Find where the given text appears and provide that cell's center as [x, y] coordinate. 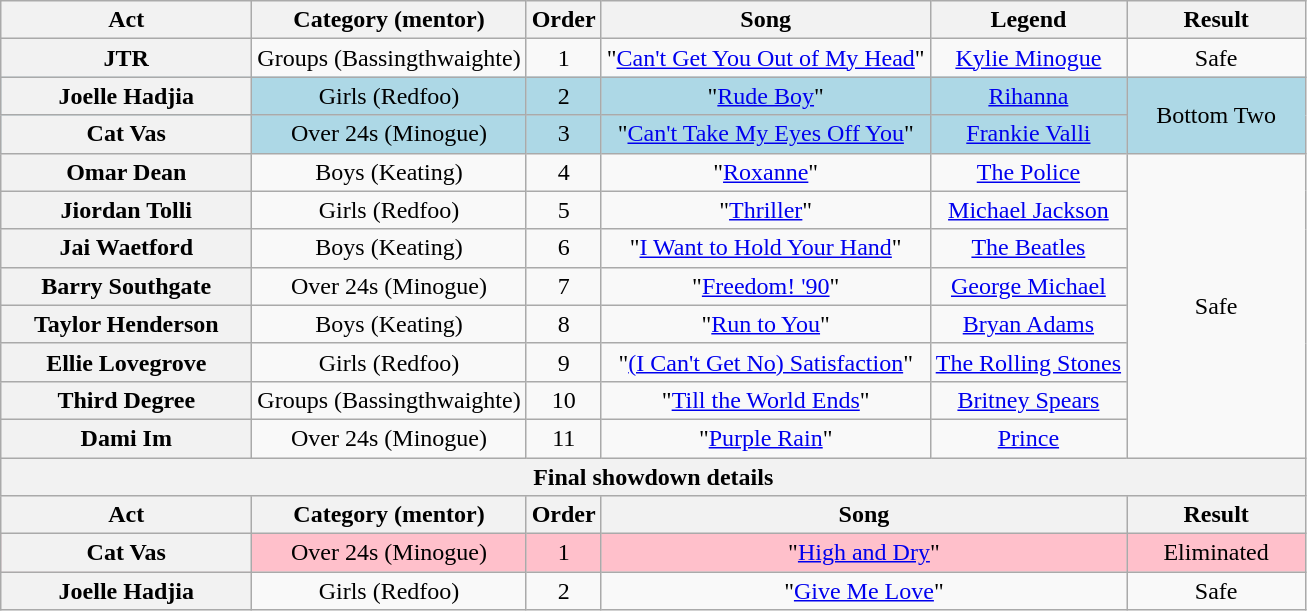
Bryan Adams [1028, 324]
Omar Dean [126, 172]
"Can't Take My Eyes Off You" [766, 134]
Kylie Minogue [1028, 58]
10 [564, 400]
Michael Jackson [1028, 210]
"Freedom! '90" [766, 286]
"Rude Boy" [766, 96]
Ellie Lovegrove [126, 362]
Taylor Henderson [126, 324]
Eliminated [1216, 553]
Britney Spears [1028, 400]
4 [564, 172]
The Beatles [1028, 248]
Jai Waetford [126, 248]
Frankie Valli [1028, 134]
Rihanna [1028, 96]
9 [564, 362]
JTR [126, 58]
"I Want to Hold Your Hand" [766, 248]
The Rolling Stones [1028, 362]
Legend [1028, 20]
"Run to You" [766, 324]
Bottom Two [1216, 115]
Prince [1028, 438]
The Police [1028, 172]
Third Degree [126, 400]
"(I Can't Get No) Satisfaction" [766, 362]
Jiordan Tolli [126, 210]
3 [564, 134]
Final showdown details [654, 477]
"Thriller" [766, 210]
6 [564, 248]
11 [564, 438]
7 [564, 286]
"Can't Get You Out of My Head" [766, 58]
"Give Me Love" [864, 591]
Dami Im [126, 438]
Barry Southgate [126, 286]
5 [564, 210]
8 [564, 324]
"Roxanne" [766, 172]
"Till the World Ends" [766, 400]
George Michael [1028, 286]
"High and Dry" [864, 553]
"Purple Rain" [766, 438]
